Pinpoint the cell where the given text exists, returning its (x, y) midpoint coordinate. 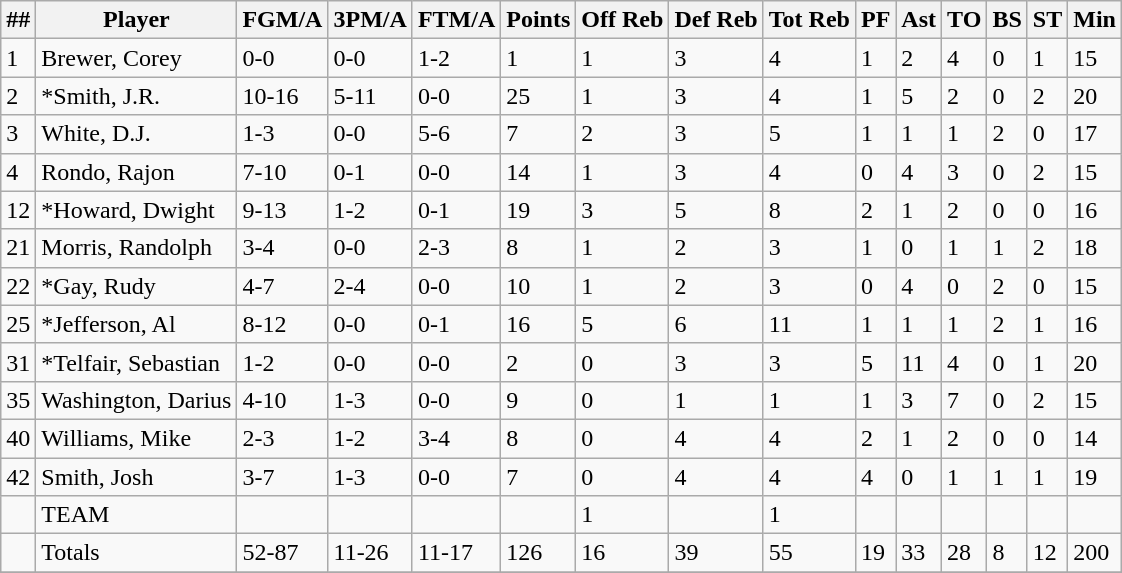
Ast (919, 20)
*Telfair, Sebastian (136, 362)
TEAM (136, 515)
Totals (136, 553)
FTM/A (456, 20)
PF (875, 20)
TO (964, 20)
*Gay, Rudy (136, 286)
18 (1095, 248)
Washington, Darius (136, 400)
5-11 (370, 96)
*Jefferson, Al (136, 324)
Rondo, Rajon (136, 172)
200 (1095, 553)
4-10 (282, 400)
4-7 (282, 286)
## (18, 20)
Def Reb (716, 20)
ST (1047, 20)
55 (809, 553)
7-10 (282, 172)
White, D.J. (136, 134)
35 (18, 400)
9 (538, 400)
10-16 (282, 96)
Williams, Mike (136, 438)
Min (1095, 20)
31 (18, 362)
42 (18, 477)
52-87 (282, 553)
11-17 (456, 553)
Morris, Randolph (136, 248)
5-6 (456, 134)
3-7 (282, 477)
21 (18, 248)
11-26 (370, 553)
Points (538, 20)
*Howard, Dwight (136, 210)
126 (538, 553)
28 (964, 553)
Smith, Josh (136, 477)
33 (919, 553)
Brewer, Corey (136, 58)
2-4 (370, 286)
22 (18, 286)
Off Reb (622, 20)
9-13 (282, 210)
10 (538, 286)
BS (1007, 20)
Tot Reb (809, 20)
Player (136, 20)
40 (18, 438)
*Smith, J.R. (136, 96)
6 (716, 324)
17 (1095, 134)
FGM/A (282, 20)
39 (716, 553)
3PM/A (370, 20)
8-12 (282, 324)
